Provide the (X, Y) coordinate of the cell's center where the given text is located.  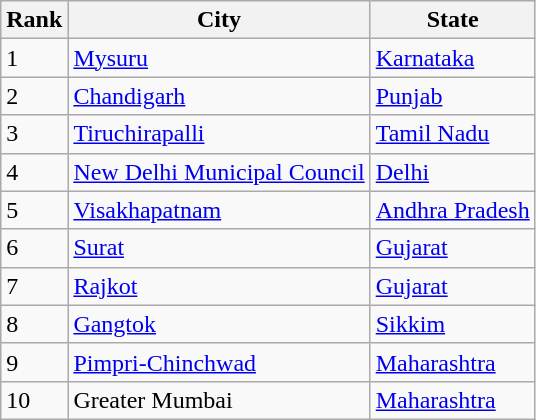
Tamil Nadu (452, 134)
3 (34, 134)
2 (34, 96)
Greater Mumbai (219, 400)
8 (34, 324)
Punjab (452, 96)
5 (34, 210)
Surat (219, 248)
6 (34, 248)
Pimpri-Chinchwad (219, 362)
Rank (34, 20)
Delhi (452, 172)
Chandigarh (219, 96)
7 (34, 286)
City (219, 20)
Tiruchirapalli (219, 134)
New Delhi Municipal Council (219, 172)
Visakhapatnam (219, 210)
Gangtok (219, 324)
Sikkim (452, 324)
Andhra Pradesh (452, 210)
1 (34, 58)
10 (34, 400)
Mysuru (219, 58)
Karnataka (452, 58)
State (452, 20)
9 (34, 362)
Rajkot (219, 286)
4 (34, 172)
